Return [X, Y] of the center of cell containing provided text 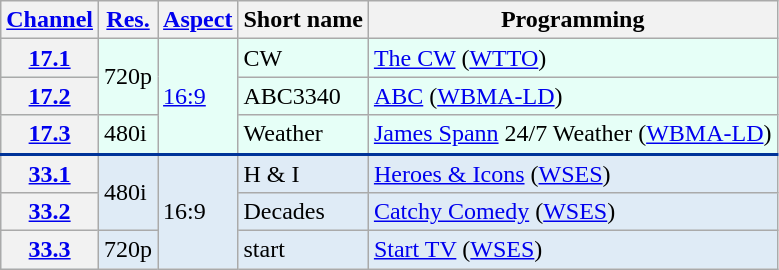
33.2 [50, 212]
start [303, 250]
ABC (WBMA-LD) [572, 96]
33.3 [50, 250]
Catchy Comedy (WSES) [572, 212]
Short name [303, 20]
H & I [303, 174]
Aspect [198, 20]
James Spann 24/7 Weather (WBMA-LD) [572, 134]
Weather [303, 134]
Res. [128, 20]
17.2 [50, 96]
ABC3340 [303, 96]
Heroes & Icons (WSES) [572, 174]
33.1 [50, 174]
17.3 [50, 134]
17.1 [50, 58]
Programming [572, 20]
The CW (WTTO) [572, 58]
Channel [50, 20]
Start TV (WSES) [572, 250]
Decades [303, 212]
CW [303, 58]
